Locate the cell with the specified text and output its [x, y] center coordinate. 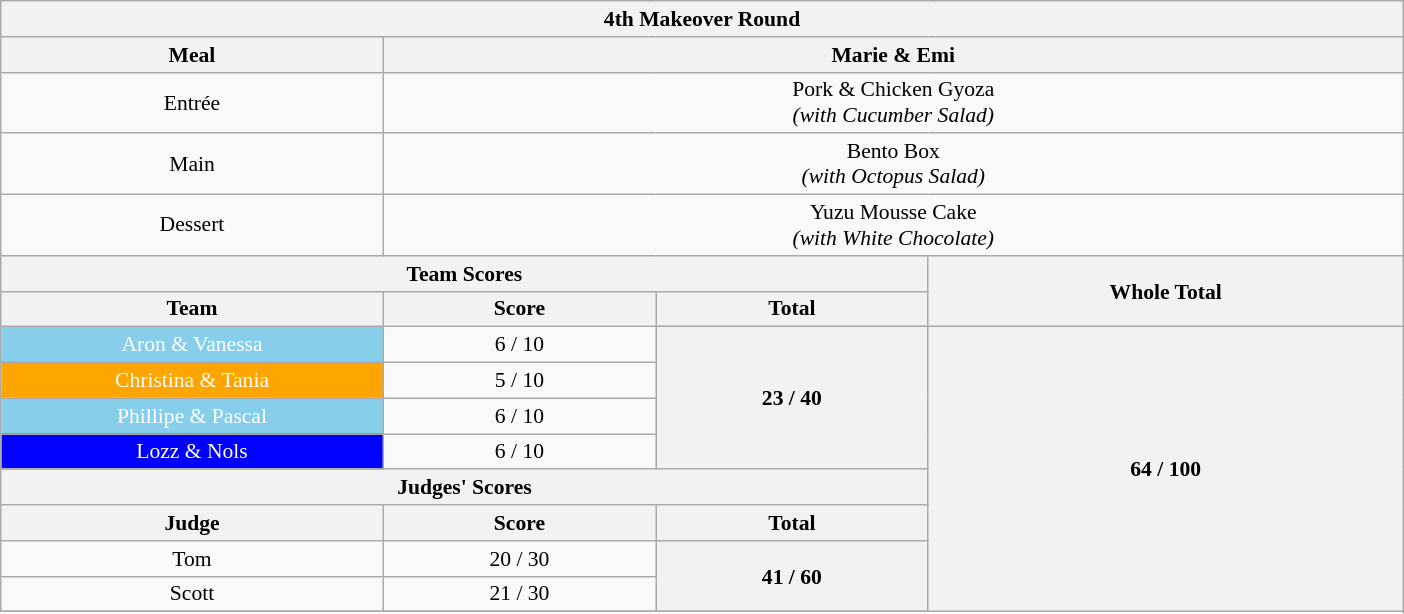
Yuzu Mousse Cake(with White Chocolate) [893, 226]
Marie & Emi [893, 55]
Bento Box(with Octopus Salad) [893, 164]
Pork & Chicken Gyoza(with Cucumber Salad) [893, 102]
21 / 30 [519, 594]
4th Makeover Round [702, 19]
Dessert [192, 226]
Team [192, 309]
Scott [192, 594]
5 / 10 [519, 381]
Judges' Scores [464, 488]
Team Scores [464, 274]
23 / 40 [792, 398]
Meal [192, 55]
Entrée [192, 102]
64 / 100 [1166, 470]
Lozz & Nols [192, 452]
41 / 60 [792, 576]
Phillipe & Pascal [192, 416]
20 / 30 [519, 559]
Judge [192, 523]
Tom [192, 559]
Aron & Vanessa [192, 345]
Whole Total [1166, 292]
Christina & Tania [192, 381]
Main [192, 164]
